Detect which cell encompasses the target text, then output its (X, Y) center coordinate. 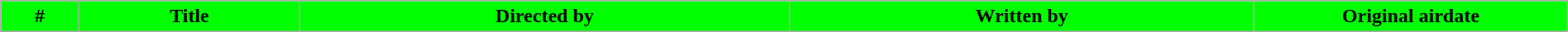
Directed by (545, 16)
Title (189, 16)
Written by (1022, 16)
# (40, 16)
Original airdate (1411, 16)
